Scan for the cell matching the given text and deliver its (X, Y) coordinate at center. 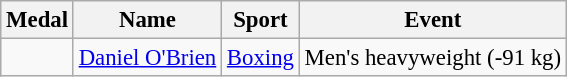
Sport (261, 20)
Medal (38, 20)
Men's heavyweight (-91 kg) (432, 58)
Daniel O'Brien (147, 58)
Event (432, 20)
Name (147, 20)
Boxing (261, 58)
